Provide the [x, y] coordinate of the cell's center where the given text is located.  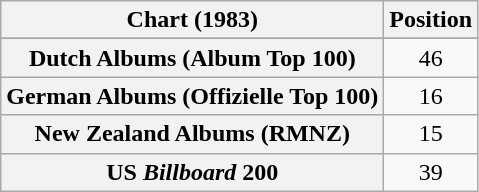
46 [431, 58]
Position [431, 20]
US Billboard 200 [192, 172]
New Zealand Albums (RMNZ) [192, 134]
German Albums (Offizielle Top 100) [192, 96]
16 [431, 96]
39 [431, 172]
Dutch Albums (Album Top 100) [192, 58]
15 [431, 134]
Chart (1983) [192, 20]
